Identify which cell holds the provided text, then report its [X, Y] central coordinate. 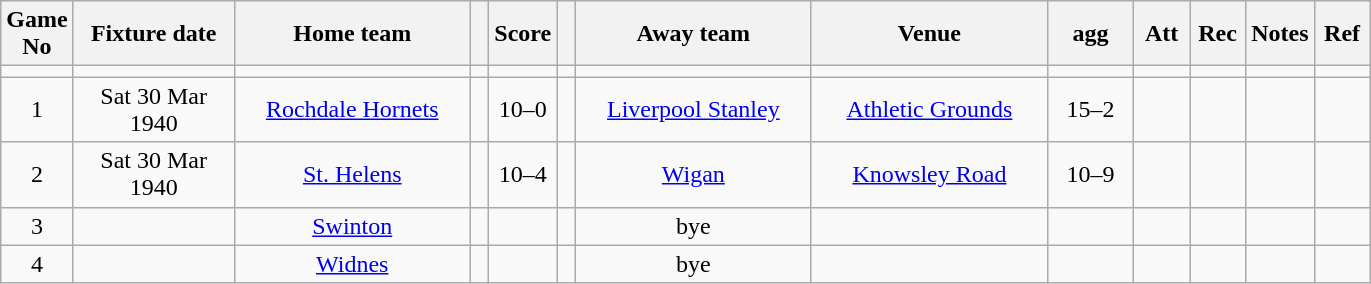
Rochdale Hornets [352, 110]
2 [37, 174]
10–9 [1090, 174]
10–4 [523, 174]
Away team [693, 34]
Liverpool Stanley [693, 110]
Knowsley Road [929, 174]
15–2 [1090, 110]
Wigan [693, 174]
Athletic Grounds [929, 110]
Widnes [352, 264]
Game No [37, 34]
Venue [929, 34]
3 [37, 226]
Score [523, 34]
Rec [1218, 34]
Swinton [352, 226]
Att [1162, 34]
Ref [1342, 34]
1 [37, 110]
4 [37, 264]
10–0 [523, 110]
Fixture date [154, 34]
Notes [1280, 34]
St. Helens [352, 174]
Home team [352, 34]
agg [1090, 34]
